Pinpoint the cell where the given text exists, returning its (x, y) midpoint coordinate. 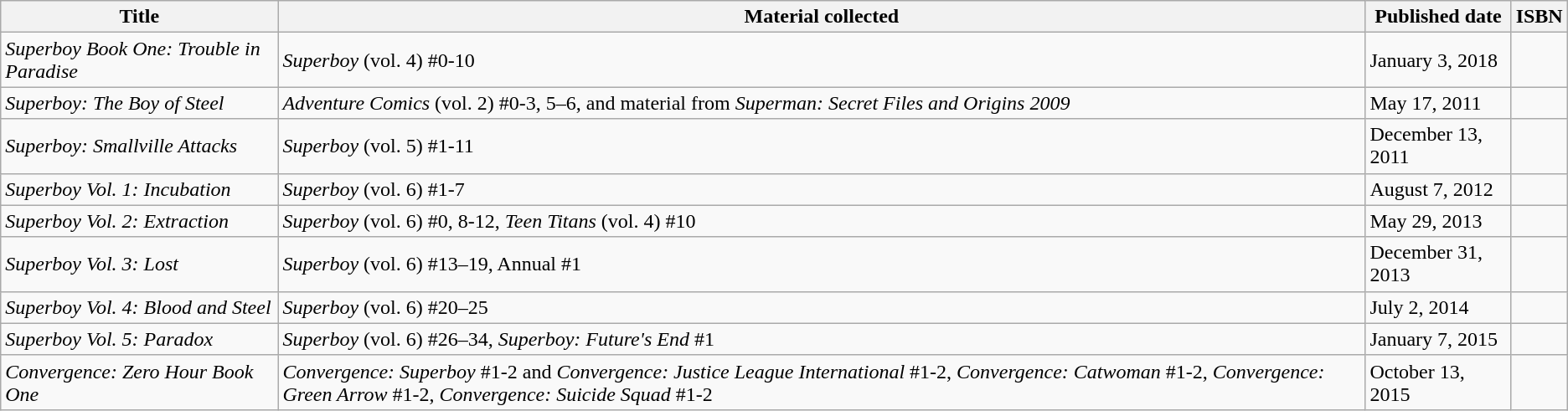
Superboy (vol. 6) #1-7 (822, 189)
Superboy Vol. 3: Lost (139, 265)
August 7, 2012 (1438, 189)
Superboy: The Boy of Steel (139, 103)
Convergence: Zero Hour Book One (139, 382)
Superboy Book One: Trouble in Paradise (139, 60)
Superboy (vol. 6) #13–19, Annual #1 (822, 265)
Adventure Comics (vol. 2) #0-3, 5–6, and material from Superman: Secret Files and Origins 2009 (822, 103)
Material collected (822, 17)
Superboy: Smallville Attacks (139, 146)
ISBN (1540, 17)
Superboy Vol. 5: Paradox (139, 339)
Superboy (vol. 5) #1-11 (822, 146)
May 17, 2011 (1438, 103)
December 13, 2011 (1438, 146)
Superboy (vol. 4) #0-10 (822, 60)
Superboy Vol. 4: Blood and Steel (139, 307)
December 31, 2013 (1438, 265)
Superboy (vol. 6) #26–34, Superboy: Future's End #1 (822, 339)
Title (139, 17)
January 7, 2015 (1438, 339)
Published date (1438, 17)
Superboy Vol. 2: Extraction (139, 221)
Superboy (vol. 6) #0, 8-12, Teen Titans (vol. 4) #10 (822, 221)
July 2, 2014 (1438, 307)
Superboy (vol. 6) #20–25 (822, 307)
Superboy Vol. 1: Incubation (139, 189)
October 13, 2015 (1438, 382)
January 3, 2018 (1438, 60)
May 29, 2013 (1438, 221)
